Pinpoint the cell where the given text exists, returning its [x, y] midpoint coordinate. 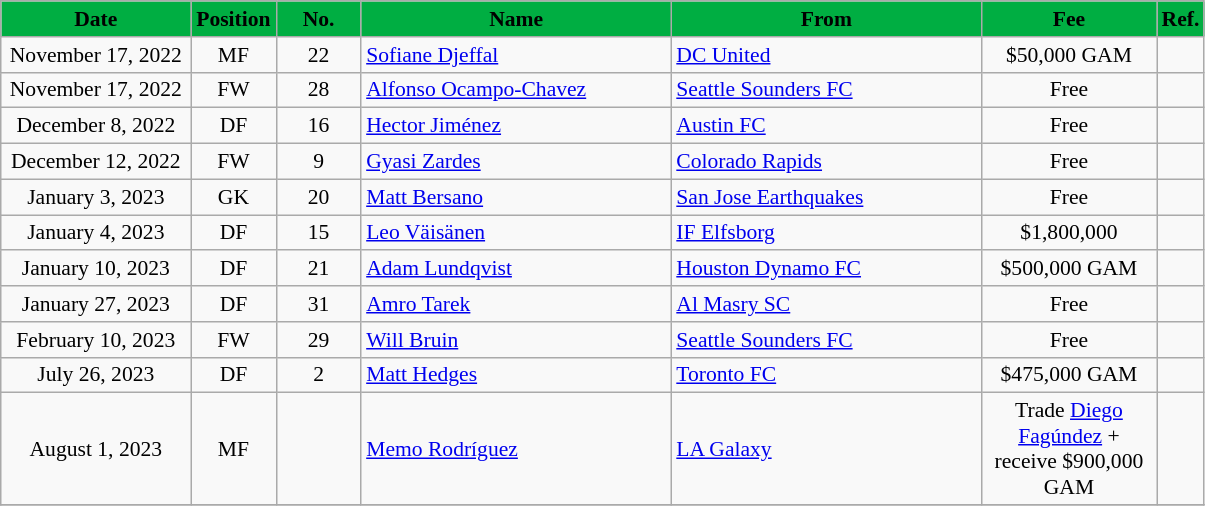
December 8, 2022 [96, 126]
Name [516, 19]
15 [318, 233]
Ref. [1180, 19]
San Jose Earthquakes [826, 197]
29 [318, 340]
Gyasi Zardes [516, 162]
20 [318, 197]
Toronto FC [826, 375]
Alfonso Ocampo-Chavez [516, 90]
Adam Lundqvist [516, 269]
Hector Jiménez [516, 126]
Position [234, 19]
LA Galaxy [826, 449]
Sofiane Djeffal [516, 55]
Fee [1068, 19]
Memo Rodríguez [516, 449]
December 12, 2022 [96, 162]
Austin FC [826, 126]
GK [234, 197]
2 [318, 375]
28 [318, 90]
16 [318, 126]
January 10, 2023 [96, 269]
Matt Bersano [516, 197]
Colorado Rapids [826, 162]
From [826, 19]
$500,000 GAM [1068, 269]
No. [318, 19]
August 1, 2023 [96, 449]
Will Bruin [516, 340]
Matt Hedges [516, 375]
22 [318, 55]
Houston Dynamo FC [826, 269]
July 26, 2023 [96, 375]
21 [318, 269]
DC United [826, 55]
$50,000 GAM [1068, 55]
January 4, 2023 [96, 233]
January 3, 2023 [96, 197]
IF Elfsborg [826, 233]
31 [318, 304]
Leo Väisänen [516, 233]
February 10, 2023 [96, 340]
9 [318, 162]
Date [96, 19]
Al Masry SC [826, 304]
January 27, 2023 [96, 304]
$1,800,000 [1068, 233]
$475,000 GAM [1068, 375]
Trade Diego Fagúndez + receive $900,000 GAM [1068, 449]
Amro Tarek [516, 304]
